From the cell containing the given text, extract its center point as (X, Y) coordinate. 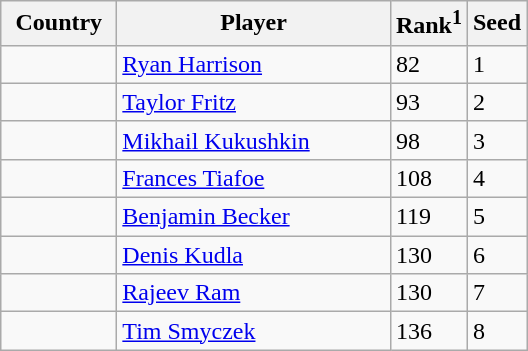
93 (428, 102)
Denis Kudla (254, 255)
108 (428, 178)
6 (496, 255)
1 (496, 64)
2 (496, 102)
Taylor Fritz (254, 102)
98 (428, 140)
82 (428, 64)
Rajeev Ram (254, 293)
Ryan Harrison (254, 64)
Mikhail Kukushkin (254, 140)
4 (496, 178)
Benjamin Becker (254, 217)
Tim Smyczek (254, 331)
Rank1 (428, 24)
Frances Tiafoe (254, 178)
136 (428, 331)
Seed (496, 24)
3 (496, 140)
119 (428, 217)
Player (254, 24)
7 (496, 293)
8 (496, 331)
5 (496, 217)
Country (59, 24)
